Provide the [X, Y] coordinate of the cell's center where the given text is located.  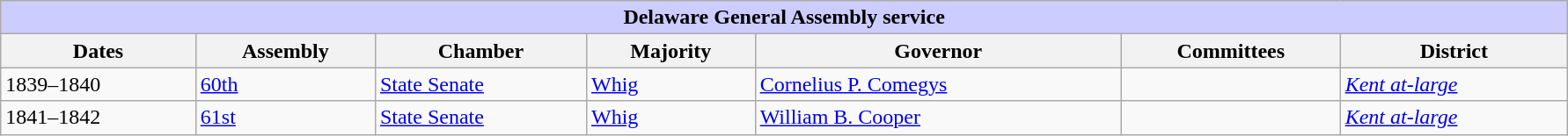
Delaware General Assembly service [785, 18]
Dates [99, 51]
1839–1840 [99, 84]
Assembly [285, 51]
Cornelius P. Comegys [938, 84]
61st [285, 118]
60th [285, 84]
Chamber [480, 51]
William B. Cooper [938, 118]
Majority [670, 51]
District [1454, 51]
Committees [1230, 51]
Governor [938, 51]
1841–1842 [99, 118]
